Determine the [x, y] coordinate at the center of the cell enclosing the given text.  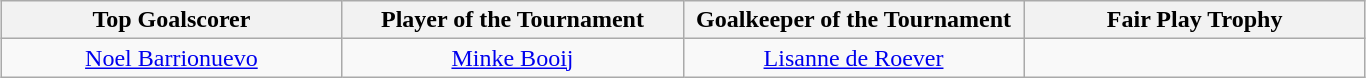
Lisanne de Roever [854, 58]
Goalkeeper of the Tournament [854, 20]
Minke Booij [512, 58]
Noel Barrionuevo [172, 58]
Top Goalscorer [172, 20]
Fair Play Trophy [1194, 20]
Player of the Tournament [512, 20]
